Provide the (x, y) coordinate of the cell's center where the given text is located.  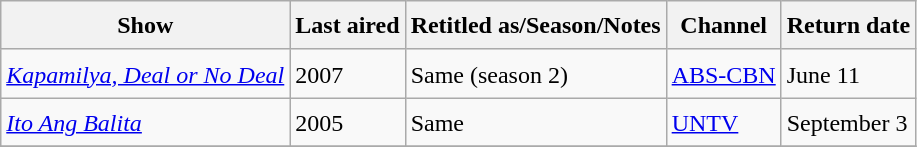
Show (146, 26)
Same (season 2) (536, 74)
Same (536, 122)
Last aired (348, 26)
Kapamilya, Deal or No Deal (146, 74)
Ito Ang Balita (146, 122)
Channel (724, 26)
June 11 (848, 74)
Return date (848, 26)
ABS-CBN (724, 74)
Retitled as/Season/Notes (536, 26)
2007 (348, 74)
UNTV (724, 122)
September 3 (848, 122)
2005 (348, 122)
